Return the [X, Y] coordinate for the center point of the cell that contains the specified text.  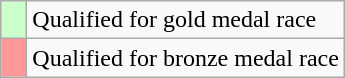
Qualified for gold medal race [186, 20]
Qualified for bronze medal race [186, 58]
